Capture the cell that displays the provided text and extract its (x, y) central coordinate. 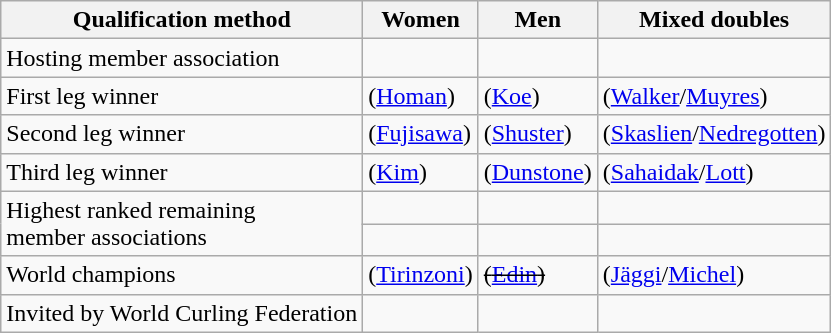
Men (538, 20)
(Sahaidak/Lott) (714, 172)
Second leg winner (182, 134)
(Homan) (421, 96)
World champions (182, 275)
(Edin) (538, 275)
Highest ranked remainingmember associations (182, 224)
(Tirinzoni) (421, 275)
Mixed doubles (714, 20)
(Skaslien/Nedregotten) (714, 134)
(Jäggi/Michel) (714, 275)
Hosting member association (182, 58)
Qualification method (182, 20)
(Fujisawa) (421, 134)
(Dunstone) (538, 172)
(Walker/Muyres) (714, 96)
Women (421, 20)
First leg winner (182, 96)
Third leg winner (182, 172)
Invited by World Curling Federation (182, 313)
(Koe) (538, 96)
(Shuster) (538, 134)
(Kim) (421, 172)
